Pinpoint the cell where the given text exists, returning its (x, y) midpoint coordinate. 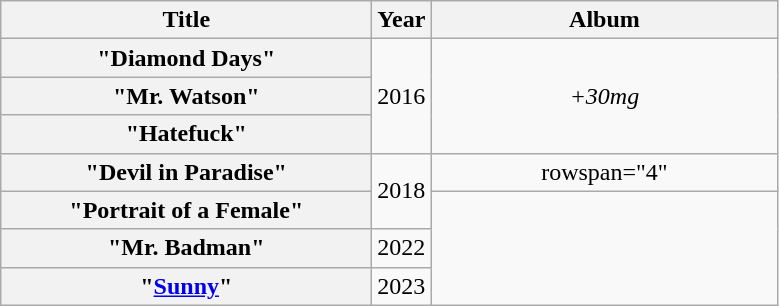
"Sunny" (186, 286)
"Diamond Days" (186, 58)
2023 (402, 286)
2022 (402, 248)
2016 (402, 96)
"Portrait of a Female" (186, 210)
"Devil in Paradise" (186, 172)
2018 (402, 191)
"Hatefuck" (186, 134)
Album (604, 20)
rowspan="4" (604, 172)
"Mr. Badman" (186, 248)
"Mr. Watson" (186, 96)
Year (402, 20)
Title (186, 20)
+30mg (604, 96)
